Return (x, y) of the center of cell containing provided text 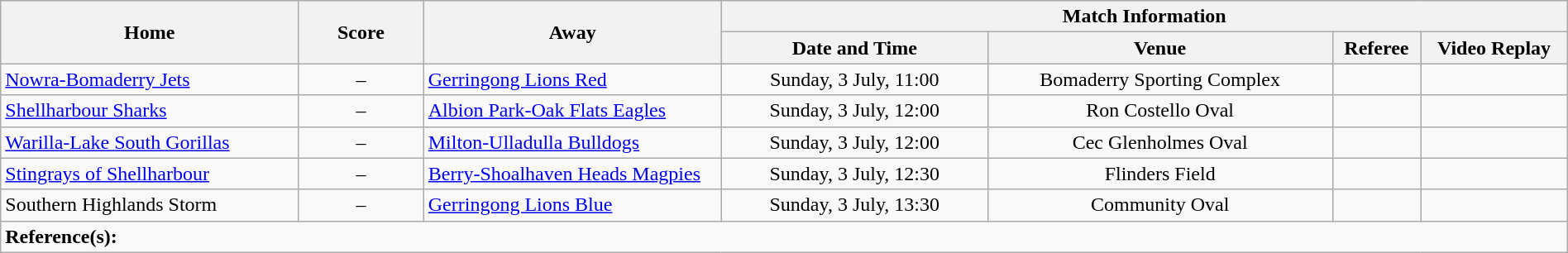
Ron Costello Oval (1159, 111)
Sunday, 3 July, 13:30 (854, 205)
Home (150, 32)
Score (361, 32)
Referee (1376, 48)
Bomaderry Sporting Complex (1159, 79)
Sunday, 3 July, 11:00 (854, 79)
Away (572, 32)
Nowra-Bomaderry Jets (150, 79)
Reference(s): (784, 236)
Sunday, 3 July, 12:30 (854, 174)
Gerringong Lions Blue (572, 205)
Shellharbour Sharks (150, 111)
Flinders Field (1159, 174)
Video Replay (1494, 48)
Cec Glenholmes Oval (1159, 142)
Berry-Shoalhaven Heads Magpies (572, 174)
Gerringong Lions Red (572, 79)
Southern Highlands Storm (150, 205)
Milton-Ulladulla Bulldogs (572, 142)
Date and Time (854, 48)
Albion Park-Oak Flats Eagles (572, 111)
Community Oval (1159, 205)
Stingrays of Shellharbour (150, 174)
Venue (1159, 48)
Warilla-Lake South Gorillas (150, 142)
Match Information (1145, 17)
